Identify which cell holds the provided text, then report its [X, Y] central coordinate. 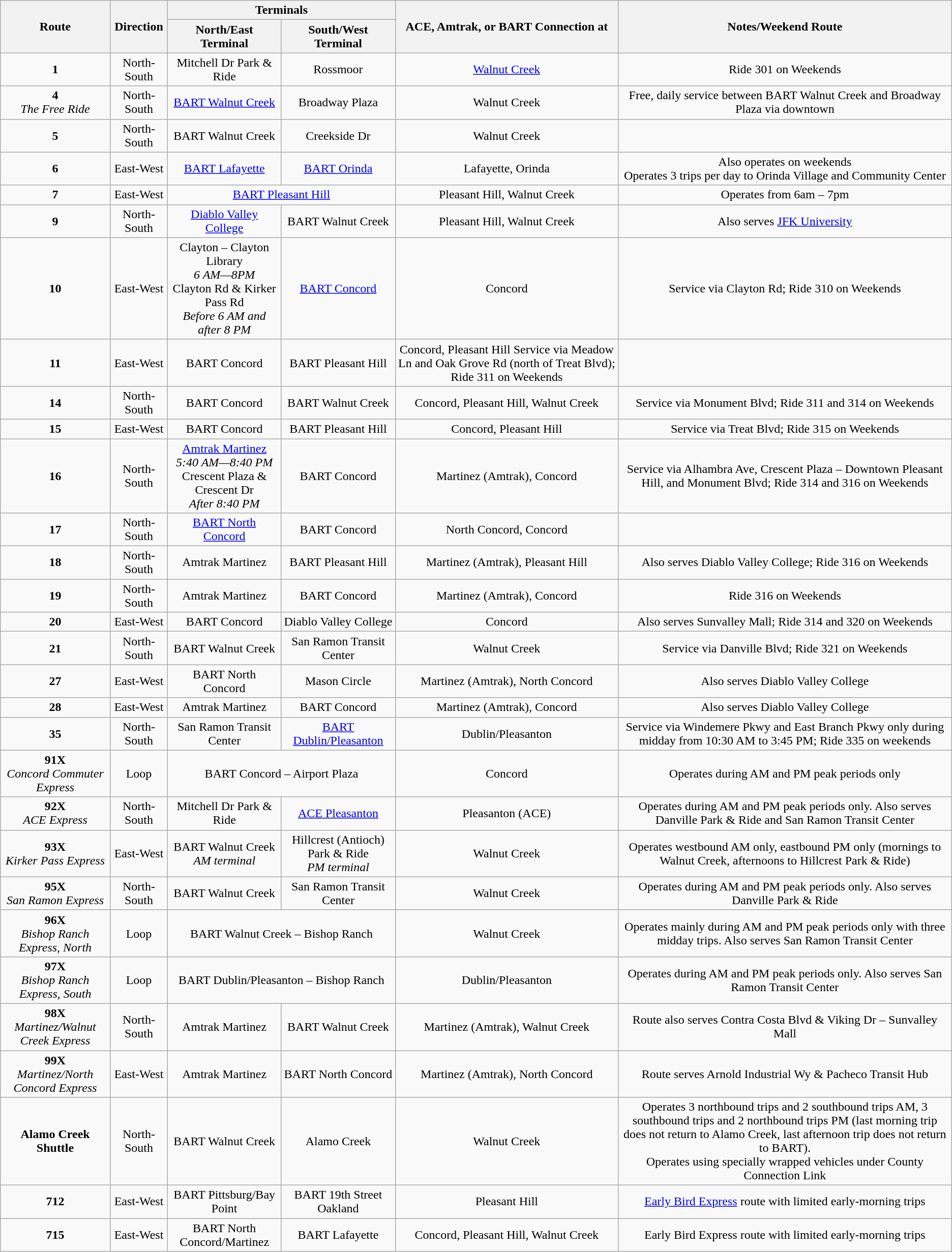
27 [55, 681]
17 [55, 530]
Also serves JFK University [785, 221]
5 [55, 135]
Operates westbound AM only, eastbound PM only (mornings to Walnut Creek, afternoons to Hillcrest Park & Ride) [785, 853]
Also serves Diablo Valley College; Ride 316 on Weekends [785, 562]
98XMartinez/Walnut Creek Express [55, 1027]
Ride 316 on Weekends [785, 596]
1 [55, 69]
BART North Concord/Martinez [225, 1235]
Amtrak Martinez5:40 AM—8:40 PMCrescent Plaza & Crescent DrAfter 8:40 PM [225, 475]
21 [55, 648]
97XBishop Ranch Express, South [55, 980]
BART 19th Street Oakland [339, 1202]
Alamo Creek [339, 1141]
6 [55, 169]
18 [55, 562]
Hillcrest (Antioch) Park & RidePM terminal [339, 853]
Clayton – Clayton Library6 AM—8PMClayton Rd & Kirker Pass RdBefore 6 AM and after 8 PM [225, 288]
BART Pittsburg/Bay Point [225, 1202]
Concord, Pleasant Hill [507, 429]
ACE, Amtrak, or BART Connection at [507, 26]
9 [55, 221]
ACE Pleasanton [339, 814]
Also operates on weekends Operates 3 trips per day to Orinda Village and Community Center [785, 169]
Lafayette, Orinda [507, 169]
Route [55, 26]
Broadway Plaza [339, 103]
95XSan Ramon Express [55, 893]
19 [55, 596]
93XKirker Pass Express [55, 853]
28 [55, 707]
Operates mainly during AM and PM peak periods only with three midday trips. Also serves San Ramon Transit Center [785, 933]
14 [55, 403]
99XMartinez/North Concord Express [55, 1074]
Rossmoor [339, 69]
91XConcord Commuter Express [55, 773]
Route also serves Contra Costa Blvd & Viking Dr – Sunvalley Mall [785, 1027]
North Concord, Concord [507, 530]
Free, daily service between BART Walnut Creek and Broadway Plaza via downtown [785, 103]
Route serves Arnold Industrial Wy & Pacheco Transit Hub [785, 1074]
North/East Terminal [225, 37]
7 [55, 195]
20 [55, 622]
Operates during AM and PM peak periods only. Also serves San Ramon Transit Center [785, 980]
Operates during AM and PM peak periods only. Also serves Danville Park & Ride and San Ramon Transit Center [785, 814]
11 [55, 363]
Also serves Sunvalley Mall; Ride 314 and 320 on Weekends [785, 622]
BART Walnut Creek AM terminal [225, 853]
35 [55, 733]
Operates from 6am – 7pm [785, 195]
10 [55, 288]
BART Walnut Creek – Bishop Ranch [282, 933]
BART Concord – Airport Plaza [282, 773]
Mason Circle [339, 681]
15 [55, 429]
Service via Alhambra Ave, Crescent Plaza – Downtown Pleasant Hill, and Monument Blvd; Ride 314 and 316 on Weekends [785, 475]
4The Free Ride [55, 103]
Service via Danville Blvd; Ride 321 on Weekends [785, 648]
Notes/Weekend Route [785, 26]
Operates during AM and PM peak periods only. Also serves Danville Park & Ride [785, 893]
Ride 301 on Weekends [785, 69]
Creekside Dr [339, 135]
715 [55, 1235]
Martinez (Amtrak), Pleasant Hill [507, 562]
Concord, Pleasant Hill Service via Meadow Ln and Oak Grove Rd (north of Treat Blvd); Ride 311 on Weekends [507, 363]
Operates during AM and PM peak periods only [785, 773]
Terminals [282, 10]
BART Orinda [339, 169]
Service via Clayton Rd; Ride 310 on Weekends [785, 288]
92XACE Express [55, 814]
Pleasant Hill [507, 1202]
Alamo Creek Shuttle [55, 1141]
Service via Monument Blvd; Ride 311 and 314 on Weekends [785, 403]
712 [55, 1202]
South/West Terminal [339, 37]
Pleasanton (ACE) [507, 814]
16 [55, 475]
Martinez (Amtrak), Walnut Creek [507, 1027]
Service via Treat Blvd; Ride 315 on Weekends [785, 429]
BART Dublin/Pleasanton – Bishop Ranch [282, 980]
Service via Windemere Pkwy and East Branch Pkwy only during midday from 10:30 AM to 3:45 PM; Ride 335 on weekends [785, 733]
BART Dublin/Pleasanton [339, 733]
96XBishop Ranch Express, North [55, 933]
Direction [138, 26]
